Scan for the cell matching the given text and deliver its (X, Y) coordinate at center. 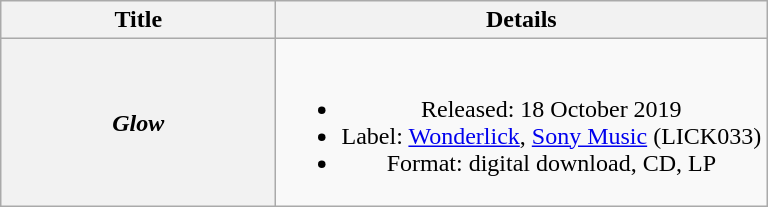
Title (138, 20)
Released: 18 October 2019Label: Wonderlick, Sony Music (LICK033)Format: digital download, CD, LP (522, 122)
Details (522, 20)
Glow (138, 122)
